Detect which cell encompasses the target text, then output its [x, y] center coordinate. 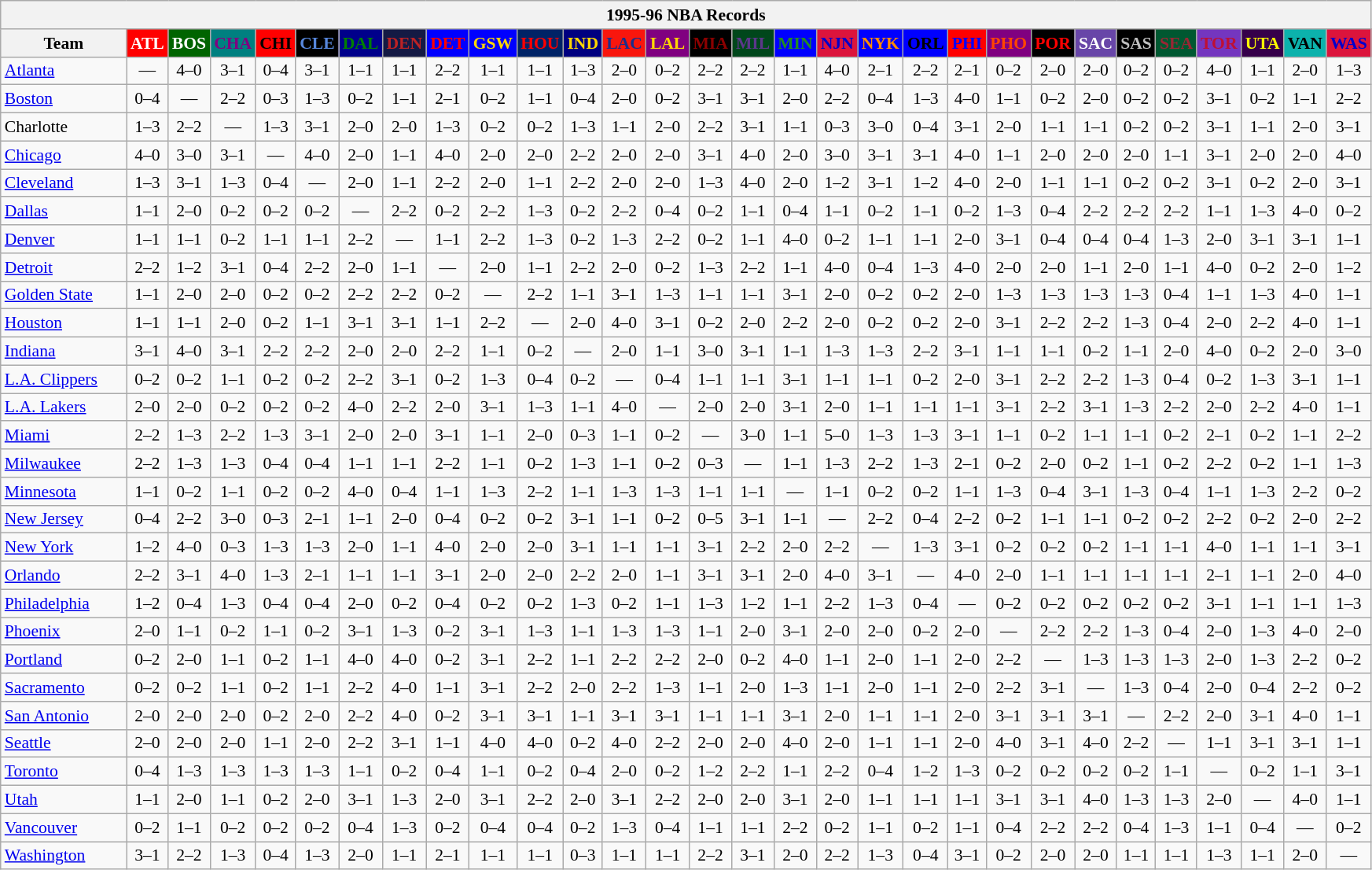
Sacramento [64, 688]
ATL [148, 43]
Milwaukee [64, 463]
Cleveland [64, 183]
San Antonio [64, 716]
PHI [967, 43]
Utah [64, 800]
1995-96 NBA Records [686, 15]
LAC [624, 43]
ORL [926, 43]
DAL [361, 43]
5–0 [837, 436]
Seattle [64, 743]
Boston [64, 99]
Miami [64, 436]
Philadelphia [64, 603]
GSW [494, 43]
DET [448, 43]
PHO [1008, 43]
Portland [64, 660]
CLE [318, 43]
NYK [881, 43]
Indiana [64, 352]
SAC [1096, 43]
DEN [404, 43]
IND [583, 43]
CHI [275, 43]
0–5 [710, 519]
NJN [837, 43]
BOS [189, 43]
Toronto [64, 772]
VAN [1305, 43]
Dallas [64, 212]
Minnesota [64, 492]
MIL [753, 43]
SAS [1136, 43]
MIN [795, 43]
Houston [64, 323]
New York [64, 547]
TOR [1219, 43]
Detroit [64, 267]
UTA [1263, 43]
Chicago [64, 155]
CHA [233, 43]
New Jersey [64, 519]
Team [64, 43]
HOU [539, 43]
MIA [710, 43]
L.A. Clippers [64, 379]
LAL [668, 43]
Charlotte [64, 127]
L.A. Lakers [64, 407]
POR [1053, 43]
Orlando [64, 576]
WAS [1349, 43]
Vancouver [64, 828]
SEA [1176, 43]
Golden State [64, 295]
Phoenix [64, 632]
Denver [64, 239]
Washington [64, 856]
Atlanta [64, 71]
